Return the (X, Y) coordinate for the center point of the cell that contains the specified text.  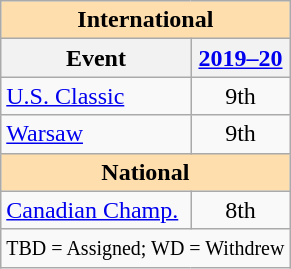
8th (240, 210)
U.S. Classic (96, 96)
2019–20 (240, 58)
International (146, 20)
National (146, 172)
Event (96, 58)
TBD = Assigned; WD = Withdrew (146, 248)
Canadian Champ. (96, 210)
Warsaw (96, 134)
